Provide the [X, Y] coordinate of the cell's center where the given text is located.  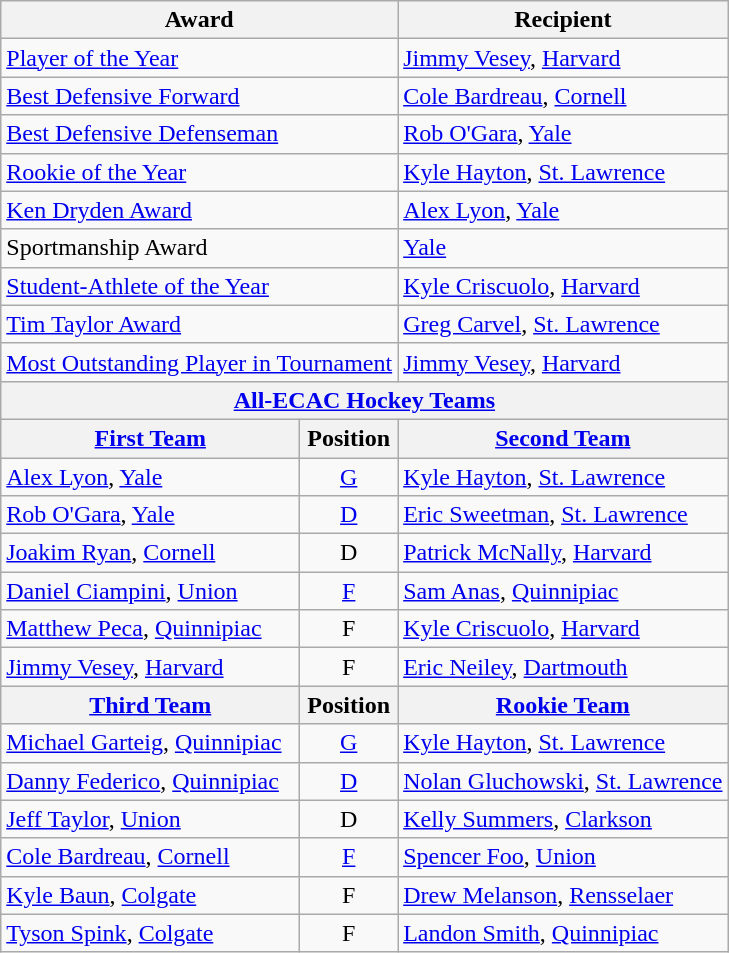
Sportmanship Award [200, 248]
Landon Smith, Quinnipiac [563, 933]
Second Team [563, 438]
Daniel Ciampini, Union [150, 591]
Yale [563, 248]
Most Outstanding Player in Tournament [200, 362]
Eric Neiley, Dartmouth [563, 667]
Player of the Year [200, 58]
Danny Federico, Quinnipiac [150, 781]
Tim Taylor Award [200, 324]
Kyle Baun, Colgate [150, 895]
All-ECAC Hockey Teams [364, 400]
Best Defensive Defenseman [200, 134]
Greg Carvel, St. Lawrence [563, 324]
Ken Dryden Award [200, 210]
Eric Sweetman, St. Lawrence [563, 515]
Award [200, 20]
Kelly Summers, Clarkson [563, 819]
Best Defensive Forward [200, 96]
Tyson Spink, Colgate [150, 933]
Patrick McNally, Harvard [563, 553]
Recipient [563, 20]
Jeff Taylor, Union [150, 819]
Rookie of the Year [200, 172]
Rookie Team [563, 705]
Student-Athlete of the Year [200, 286]
Spencer Foo, Union [563, 857]
Joakim Ryan, Cornell [150, 553]
Nolan Gluchowski, St. Lawrence [563, 781]
First Team [150, 438]
Third Team [150, 705]
Sam Anas, Quinnipiac [563, 591]
Michael Garteig, Quinnipiac [150, 743]
Matthew Peca, Quinnipiac [150, 629]
Drew Melanson, Rensselaer [563, 895]
